Search for the cell housing the specified text and yield its [X, Y] center coordinate. 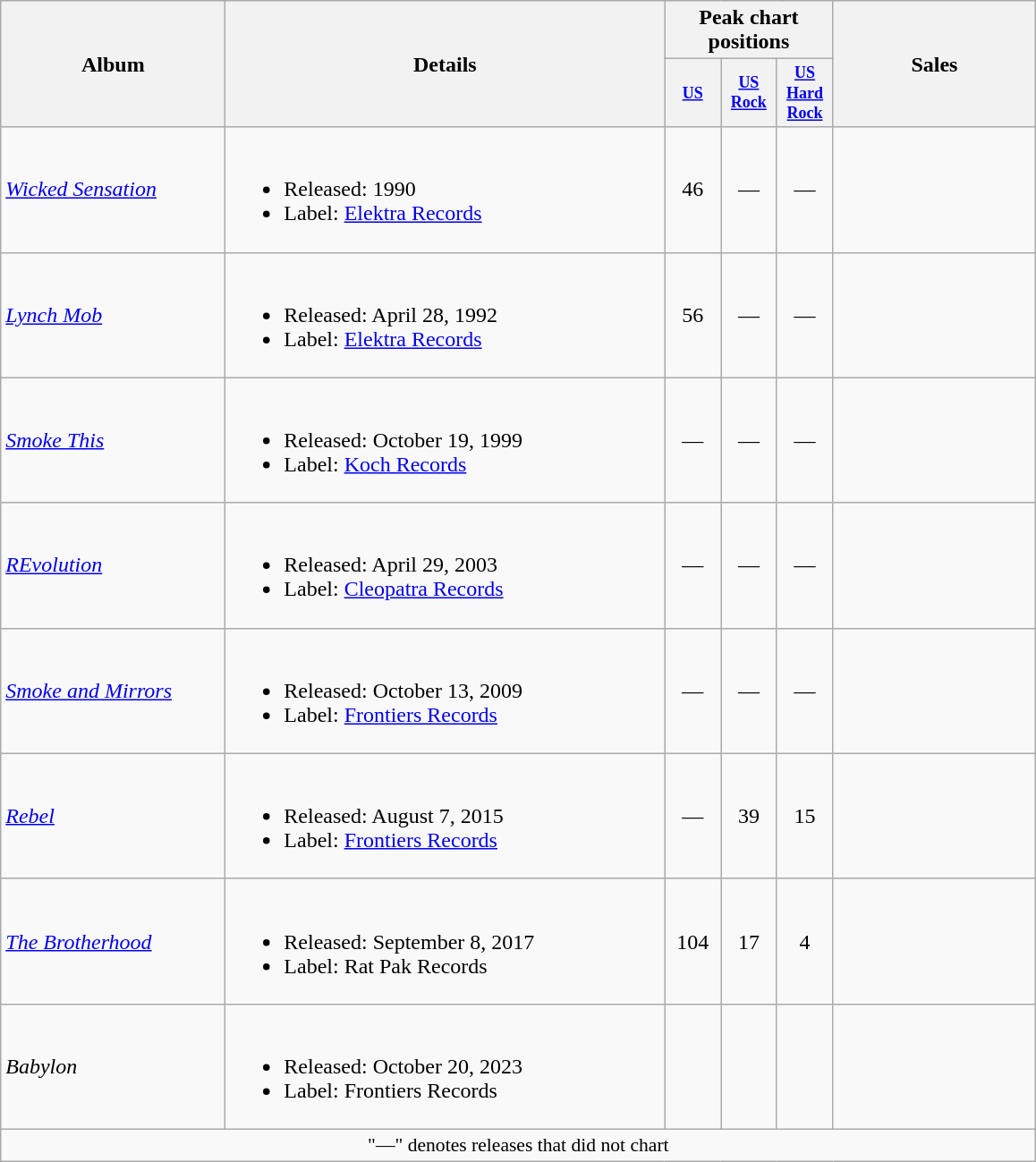
Released: 1990Label: Elektra Records [446, 190]
Rebel [113, 816]
Sales [934, 64]
Released: October 19, 1999Label: Koch Records [446, 440]
Released: October 20, 2023Label: Frontiers Records [446, 1066]
USHard Rock [805, 93]
The Brotherhood [113, 941]
104 [692, 941]
4 [805, 941]
Released: April 29, 2003Label: Cleopatra Records [446, 565]
"—" denotes releases that did not chart [519, 1145]
Smoke This [113, 440]
Details [446, 64]
REvolution [113, 565]
Released: August 7, 2015Label: Frontiers Records [446, 816]
46 [692, 190]
17 [750, 941]
Released: October 13, 2009Label: Frontiers Records [446, 691]
USRock [750, 93]
39 [750, 816]
Babylon [113, 1066]
Peak chart positions [749, 30]
Wicked Sensation [113, 190]
Lynch Mob [113, 315]
US [692, 93]
Smoke and Mirrors [113, 691]
Album [113, 64]
56 [692, 315]
15 [805, 816]
Released: September 8, 2017Label: Rat Pak Records [446, 941]
Released: April 28, 1992Label: Elektra Records [446, 315]
